Pinpoint the cell where the given text exists, returning its (x, y) midpoint coordinate. 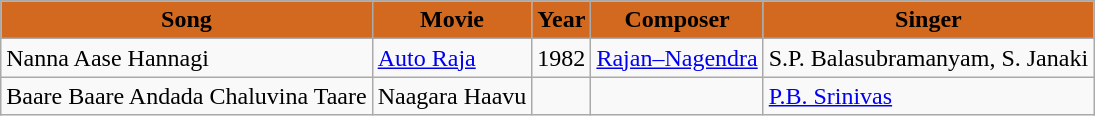
Rajan–Nagendra (677, 58)
S.P. Balasubramanyam, S. Janaki (928, 58)
Song (186, 20)
Nanna Aase Hannagi (186, 58)
Singer (928, 20)
Year (562, 20)
1982 (562, 58)
Naagara Haavu (452, 96)
Composer (677, 20)
P.B. Srinivas (928, 96)
Movie (452, 20)
Baare Baare Andada Chaluvina Taare (186, 96)
Auto Raja (452, 58)
